Output the (X, Y) coordinate of the center of the cell containing the given text.  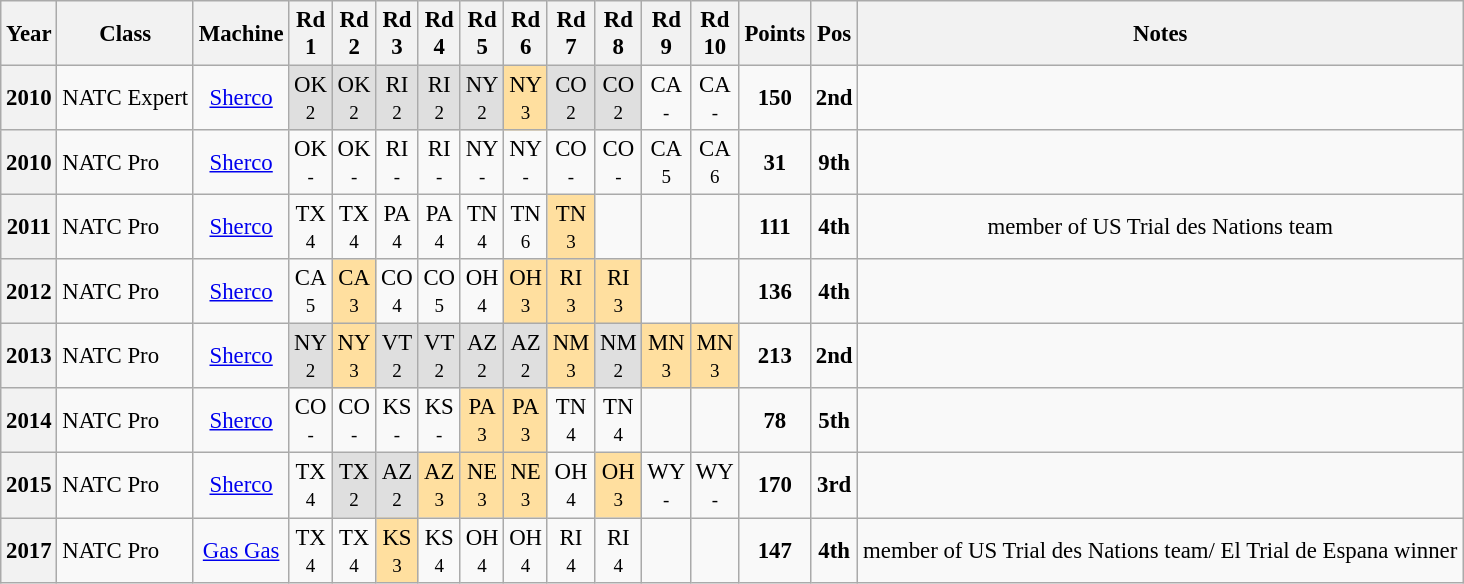
member of US Trial des Nations team/ El Trial de Espana winner (1160, 550)
CO5 (439, 292)
NM2 (618, 356)
Rd1 (311, 34)
3rd (834, 486)
2015 (29, 486)
CA6 (716, 162)
Rd9 (666, 34)
TN3 (570, 228)
147 (774, 550)
136 (774, 292)
2012 (29, 292)
111 (774, 228)
Class (126, 34)
150 (774, 98)
2013 (29, 356)
KS3 (397, 550)
AZ3 (439, 486)
CO4 (397, 292)
Notes (1160, 34)
Rd6 (526, 34)
member of US Trial des Nations team (1160, 228)
2011 (29, 228)
Rd10 (716, 34)
CA3 (354, 292)
Rd7 (570, 34)
5th (834, 420)
NM3 (570, 356)
31 (774, 162)
Rd8 (618, 34)
213 (774, 356)
KS4 (439, 550)
78 (774, 420)
TN6 (526, 228)
NATC Expert (126, 98)
Pos (834, 34)
Points (774, 34)
Year (29, 34)
Machine (240, 34)
Rd5 (482, 34)
Rd3 (397, 34)
Rd4 (439, 34)
TX2 (354, 486)
9th (834, 162)
2014 (29, 420)
170 (774, 486)
2017 (29, 550)
Rd2 (354, 34)
Gas Gas (240, 550)
